Return the [X, Y] coordinate for the center point of the cell that contains the specified text.  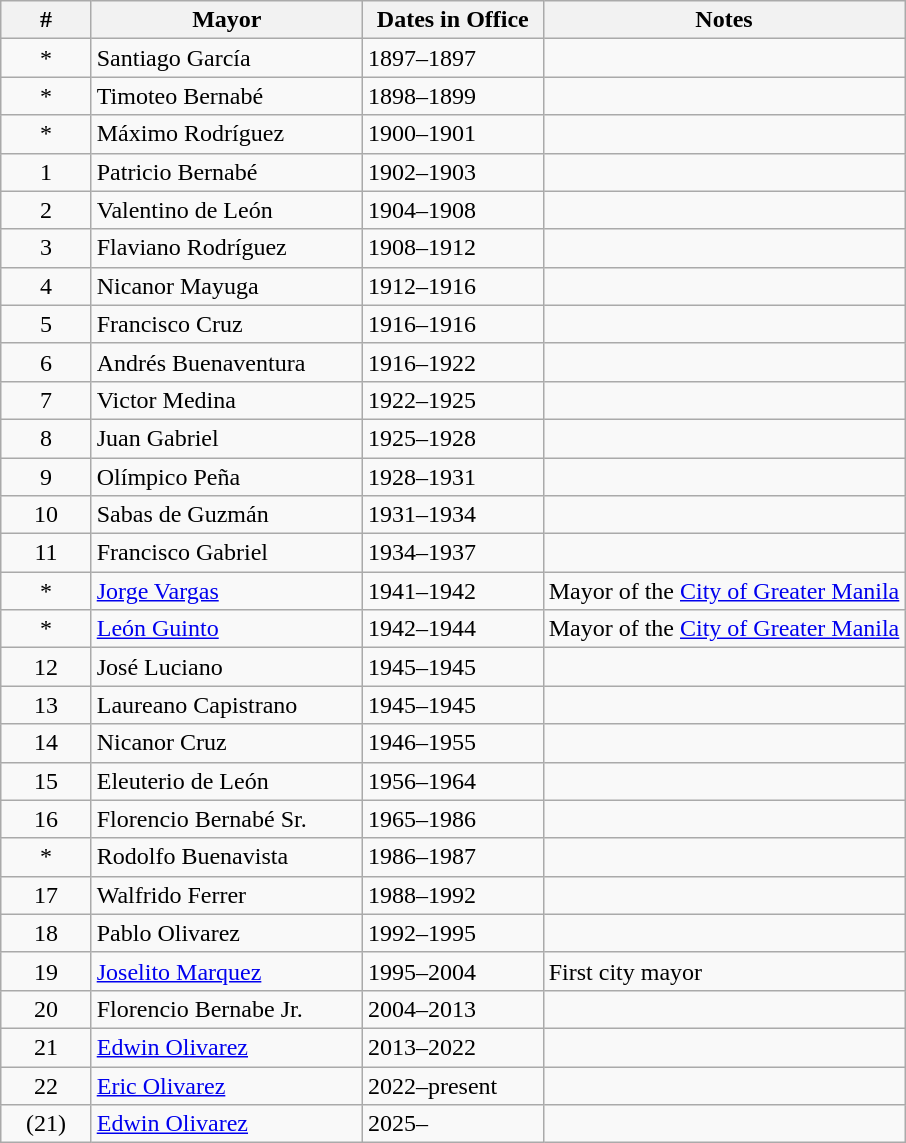
Florencio Bernabé Sr. [226, 819]
1942–1944 [452, 629]
1904–1908 [452, 210]
Francisco Cruz [226, 324]
2022–present [452, 1085]
Olímpico Peña [226, 477]
6 [46, 362]
1900–1901 [452, 134]
2013–2022 [452, 1047]
14 [46, 743]
18 [46, 933]
19 [46, 971]
1912–1916 [452, 286]
José Luciano [226, 667]
Pablo Olivarez [226, 933]
Valentino de León [226, 210]
1965–1986 [452, 819]
Eleuterio de León [226, 781]
Laureano Capistrano [226, 705]
1934–1937 [452, 553]
Florencio Bernabe Jr. [226, 1009]
Flaviano Rodríguez [226, 248]
Timoteo Bernabé [226, 96]
21 [46, 1047]
10 [46, 515]
1916–1916 [452, 324]
1988–1992 [452, 895]
8 [46, 438]
León Guinto [226, 629]
Andrés Buenaventura [226, 362]
Rodolfo Buenavista [226, 857]
Walfrido Ferrer [226, 895]
Nicanor Cruz [226, 743]
1931–1934 [452, 515]
16 [46, 819]
1 [46, 172]
13 [46, 705]
(21) [46, 1124]
Joselito Marquez [226, 971]
1902–1903 [452, 172]
1986–1987 [452, 857]
3 [46, 248]
1916–1922 [452, 362]
2004–2013 [452, 1009]
Nicanor Mayuga [226, 286]
7 [46, 400]
1908–1912 [452, 248]
2 [46, 210]
20 [46, 1009]
1897–1897 [452, 58]
Santiago García [226, 58]
1992–1995 [452, 933]
1941–1942 [452, 591]
Jorge Vargas [226, 591]
Patricio Bernabé [226, 172]
Victor Medina [226, 400]
Juan Gabriel [226, 438]
11 [46, 553]
Francisco Gabriel [226, 553]
17 [46, 895]
1928–1931 [452, 477]
12 [46, 667]
1946–1955 [452, 743]
First city mayor [724, 971]
15 [46, 781]
1922–1925 [452, 400]
Máximo Rodríguez [226, 134]
5 [46, 324]
2025– [452, 1124]
Sabas de Guzmán [226, 515]
1995–2004 [452, 971]
Dates in Office [452, 20]
1898–1899 [452, 96]
Notes [724, 20]
22 [46, 1085]
1925–1928 [452, 438]
# [46, 20]
Eric Olivarez [226, 1085]
Mayor [226, 20]
1956–1964 [452, 781]
9 [46, 477]
4 [46, 286]
